Identify which cell holds the provided text, then report its [X, Y] central coordinate. 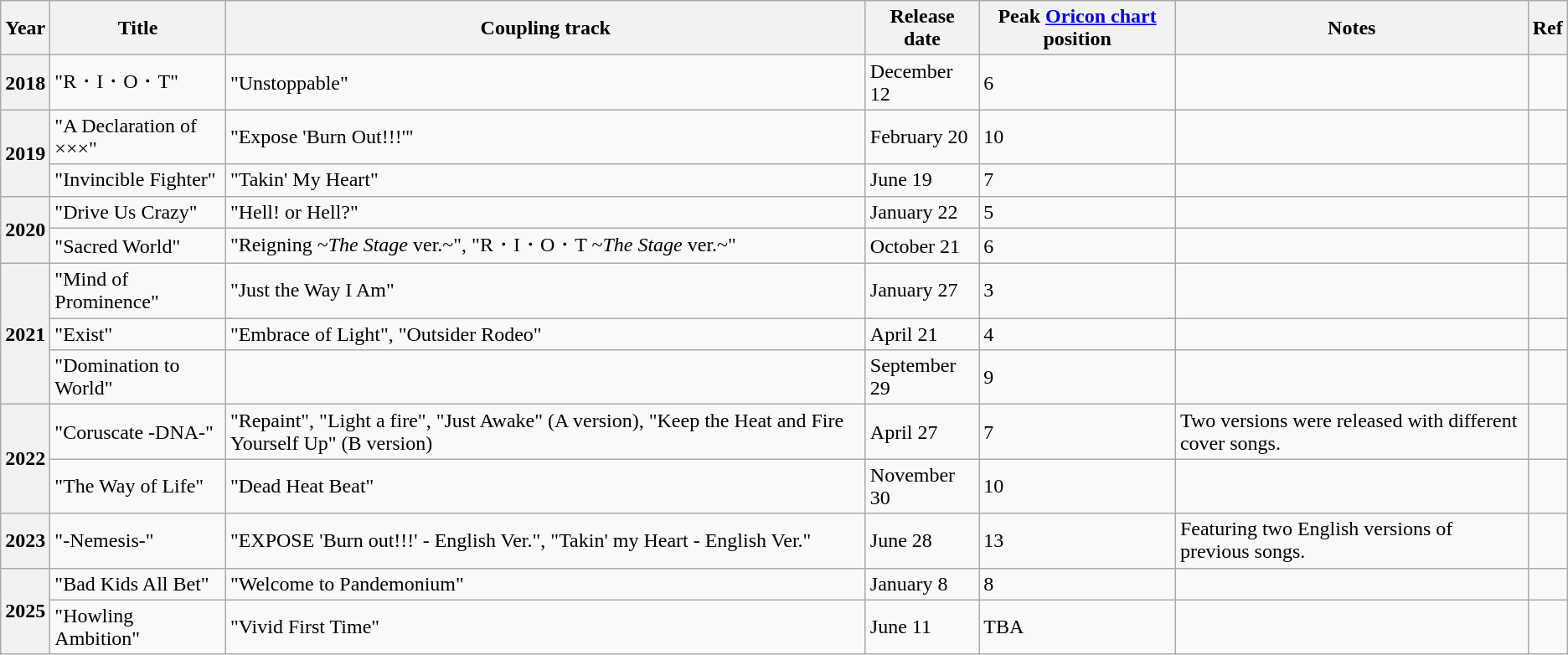
November 30 [922, 486]
"Sacred World" [138, 246]
"Reigning ~The Stage ver.~", "R・I・O・T ~The Stage ver.~" [545, 246]
2023 [25, 541]
"Expose 'Burn Out!!!'" [545, 137]
June 28 [922, 541]
"Bad Kids All Bet" [138, 584]
June 19 [922, 180]
Peak Oricon chart position [1077, 28]
"Mind of Prominence" [138, 291]
4 [1077, 334]
Featuring two English versions of previous songs. [1352, 541]
January 8 [922, 584]
"Howling Ambition" [138, 627]
2019 [25, 152]
"EXPOSE 'Burn out!!!' - English Ver.", "Takin' my Heart - English Ver." [545, 541]
9 [1077, 377]
February 20 [922, 137]
2021 [25, 334]
"Welcome to Pandemonium" [545, 584]
"The Way of Life" [138, 486]
3 [1077, 291]
8 [1077, 584]
"Drive Us Crazy" [138, 212]
2025 [25, 611]
Notes [1352, 28]
June 11 [922, 627]
Release date [922, 28]
January 27 [922, 291]
"Takin' My Heart" [545, 180]
September 29 [922, 377]
Title [138, 28]
April 27 [922, 432]
"Repaint", "Light a fire", "Just Awake" (A version), "Keep the Heat and Fire Yourself Up" (B version) [545, 432]
"Dead Heat Beat" [545, 486]
"Domination to World" [138, 377]
"A Declaration of ×××" [138, 137]
TBA [1077, 627]
"Hell! or Hell?" [545, 212]
5 [1077, 212]
13 [1077, 541]
"Vivid First Time" [545, 627]
Coupling track [545, 28]
"Exist" [138, 334]
Two versions were released with different cover songs. [1352, 432]
"R・I・O・T" [138, 82]
"Invincible Fighter" [138, 180]
"Coruscate -DNA-" [138, 432]
April 21 [922, 334]
"Unstoppable" [545, 82]
Year [25, 28]
"Embrace of Light", "Outsider Rodeo" [545, 334]
Ref [1548, 28]
2022 [25, 459]
"-Nemesis-" [138, 541]
January 22 [922, 212]
December 12 [922, 82]
2018 [25, 82]
"Just the Way I Am" [545, 291]
2020 [25, 230]
October 21 [922, 246]
